Return the (X, Y) coordinate for the center point of the cell that contains the specified text.  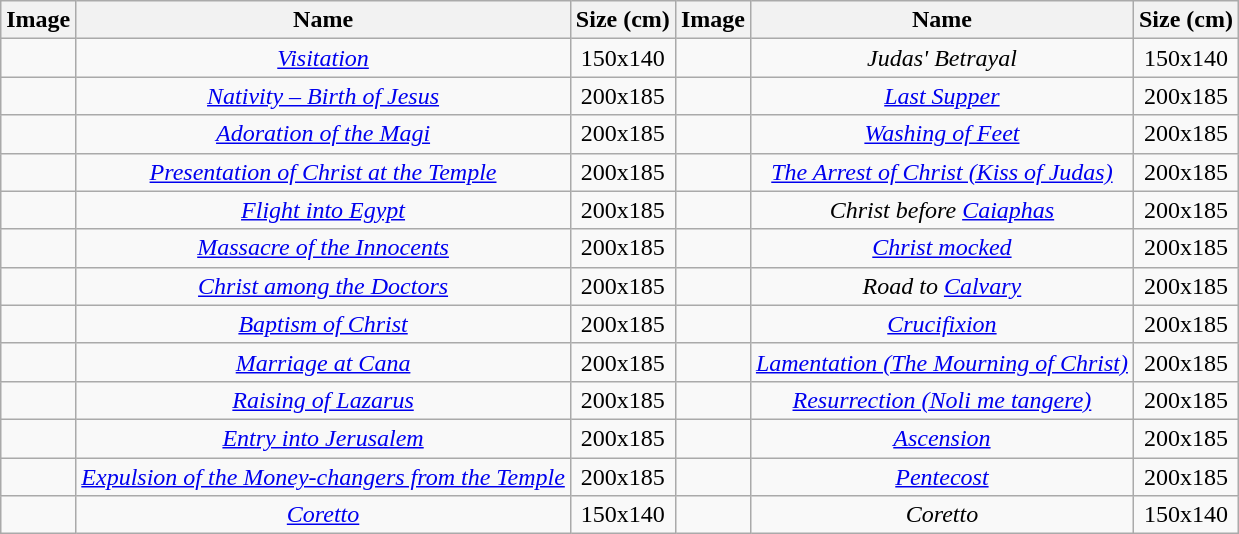
Raising of Lazarus (324, 400)
Resurrection (Noli me tangere) (942, 400)
Christ mocked (942, 248)
Road to Calvary (942, 286)
Presentation of Christ at the Temple (324, 172)
Baptism of Christ (324, 324)
Lamentation (The Mourning of Christ) (942, 362)
Ascension (942, 438)
Christ before Caiaphas (942, 210)
Flight into Egypt (324, 210)
Judas' Betrayal (942, 58)
Pentecost (942, 477)
Massacre of the Innocents (324, 248)
Nativity – Birth of Jesus (324, 96)
The Arrest of Christ (Kiss of Judas) (942, 172)
Christ among the Doctors (324, 286)
Entry into Jerusalem (324, 438)
Last Supper (942, 96)
Adoration of the Magi (324, 134)
Expulsion of the Money-changers from the Temple (324, 477)
Crucifixion (942, 324)
Visitation (324, 58)
Washing of Feet (942, 134)
Marriage at Cana (324, 362)
